Search for the cell housing the specified text and yield its (x, y) center coordinate. 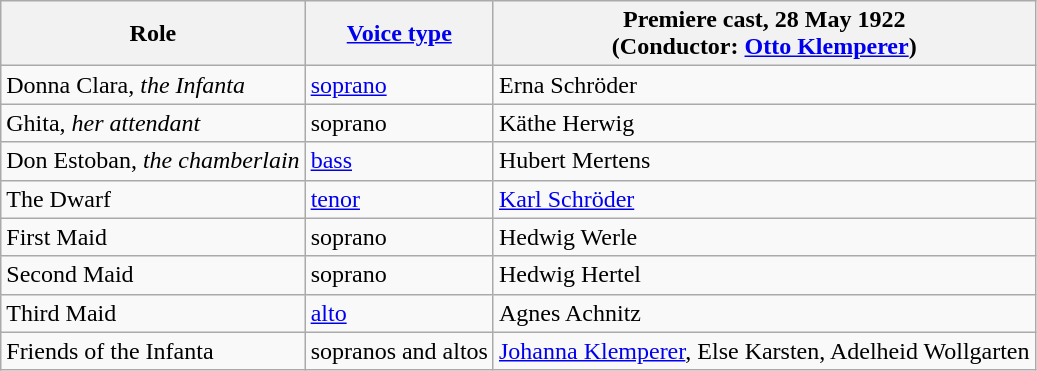
Friends of the Infanta (153, 351)
Voice type (399, 34)
Premiere cast, 28 May 1922(Conductor: Otto Klemperer) (764, 34)
tenor (399, 199)
Erna Schröder (764, 85)
Ghita, her attendant (153, 123)
First Maid (153, 237)
Third Maid (153, 313)
alto (399, 313)
sopranos and altos (399, 351)
Johanna Klemperer, Else Karsten, Adelheid Wollgarten (764, 351)
The Dwarf (153, 199)
Second Maid (153, 275)
Don Estoban, the chamberlain (153, 161)
Karl Schröder (764, 199)
Hedwig Hertel (764, 275)
Agnes Achnitz (764, 313)
Käthe Herwig (764, 123)
bass (399, 161)
Hedwig Werle (764, 237)
Donna Clara, the Infanta (153, 85)
Role (153, 34)
Hubert Mertens (764, 161)
